Return the [X, Y] coordinate for the center point of the cell that contains the specified text.  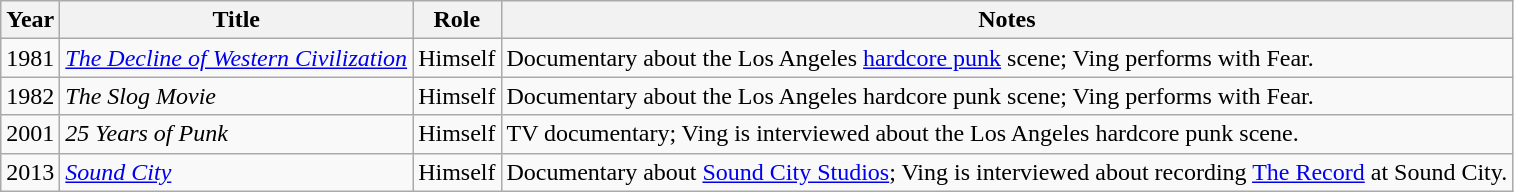
Notes [1007, 20]
TV documentary; Ving is interviewed about the Los Angeles hardcore punk scene. [1007, 134]
Sound City [236, 172]
Role [457, 20]
Documentary about Sound City Studios; Ving is interviewed about recording The Record at Sound City. [1007, 172]
2001 [30, 134]
1981 [30, 58]
Year [30, 20]
2013 [30, 172]
1982 [30, 96]
Title [236, 20]
The Slog Movie [236, 96]
The Decline of Western Civilization [236, 58]
25 Years of Punk [236, 134]
